Return (x, y) of the center of cell containing provided text 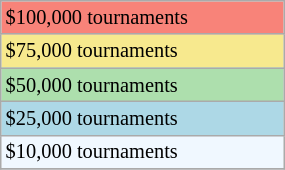
$10,000 tournaments (142, 152)
$50,000 tournaments (142, 85)
$25,000 tournaments (142, 118)
$75,000 tournaments (142, 51)
$100,000 tournaments (142, 17)
